Pinpoint the cell where the given text exists, returning its (X, Y) midpoint coordinate. 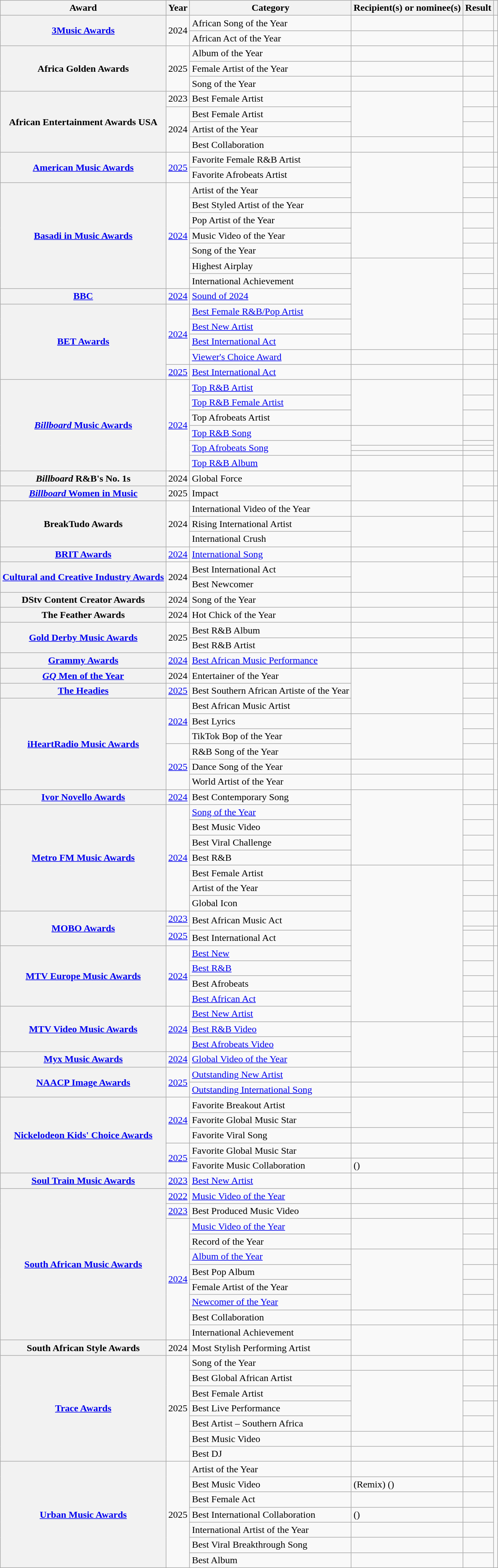
American Music Awards (83, 167)
World Artist of the Year (271, 782)
Best Afrobeats Video (271, 1044)
The Headies (83, 691)
Top R&B Artist (271, 387)
Year (178, 8)
Favorite Female R&B Artist (271, 159)
Ivor Novello Awards (83, 797)
Billboard R&B's No. 1s (83, 478)
African Act of the Year (271, 38)
Global Video of the Year (271, 1059)
Top R&B Album (271, 463)
Best Southern African Artiste of the Year (271, 691)
Best African Music Artist (271, 706)
Award (83, 8)
Entertainer of the Year (271, 676)
Best Live Performance (271, 1409)
Best Female R&B/Pop Artist (271, 311)
Billboard Music Awards (83, 425)
Favorite Breakout Artist (271, 1105)
Newcomer of the Year (271, 1302)
Urban Music Awards (83, 1515)
Top R&B Song (271, 433)
BBC (83, 296)
International Video of the Year (271, 509)
Best Female Act (271, 1499)
BET Awards (83, 342)
Soul Train Music Awards (83, 1181)
International Song (271, 554)
Myx Music Awards (83, 1059)
Best Contemporary Song (271, 797)
Hot Chick of the Year (271, 615)
Gold Derby Music Awards (83, 637)
Metro FM Music Awards (83, 858)
Best Global African Artist (271, 1378)
Grammy Awards (83, 660)
International Artist of the Year (271, 1530)
Viewer's Choice Award (271, 357)
Best Viral Challenge (271, 842)
Best DJ (271, 1454)
3Music Awards (83, 31)
GQ Men of the Year (83, 676)
African Song of the Year (271, 23)
Billboard Women in Music (83, 494)
Dance Song of the Year (271, 767)
South African Music Awards (83, 1265)
BRIT Awards (83, 554)
Nickelodeon Kids' Choice Awards (83, 1135)
NAACP Image Awards (83, 1082)
Best African Act (271, 999)
Rising International Artist (271, 524)
Impact (271, 494)
iHeartRadio Music Awards (83, 744)
Best New (271, 953)
Global Icon (271, 903)
Best African Music Act (271, 920)
Best Styled Artist of the Year (271, 205)
The Feather Awards (83, 615)
Best Newcomer (271, 584)
TikTok Bop of the Year (271, 736)
MTV Europe Music Awards (83, 976)
Top Afrobeats Song (271, 448)
Best Artist – Southern Africa (271, 1424)
Outstanding New Artist (271, 1074)
Africa Golden Awards (83, 69)
Favorite Afrobeats Artist (271, 175)
Best African Music Performance (271, 660)
Highest Airplay (271, 266)
Record of the Year (271, 1241)
Favorite Viral Song (271, 1135)
Most Stylish Performing Artist (271, 1348)
MOBO Awards (83, 928)
International Crush (271, 539)
Best R&B Video (271, 1029)
DStv Content Creator Awards (83, 600)
Result (478, 8)
Best Produced Music Video (271, 1211)
Best International Collaboration (271, 1515)
BreakTudo Awards (83, 524)
Outstanding International Song (271, 1090)
Best Lyrics (271, 721)
Cultural and Creative Industry Awards (83, 577)
Best Afrobeats (271, 984)
Basadi in Music Awards (83, 236)
Favorite Music Collaboration (271, 1166)
Best R&B Album (271, 630)
Best Pop Album (271, 1272)
Best R&B Artist (271, 645)
Sound of 2024 (271, 296)
South African Style Awards (83, 1348)
African Entertainment Awards USA (83, 122)
MTV Video Music Awards (83, 1029)
Pop Artist of the Year (271, 220)
Trace Awards (83, 1408)
Recipient(s) or nominee(s) (407, 8)
Best Album (271, 1560)
Best Viral Breakthrough Song (271, 1545)
Global Force (271, 478)
Category (271, 8)
(Remix) () (407, 1484)
Top R&B Female Artist (271, 402)
2022 (178, 1196)
Top Afrobeats Artist (271, 417)
R&B Song of the Year (271, 752)
